Capture the cell that displays the provided text and extract its (x, y) central coordinate. 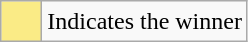
Indicates the winner (145, 22)
